Output the (x, y) coordinate of the center of the cell containing the given text.  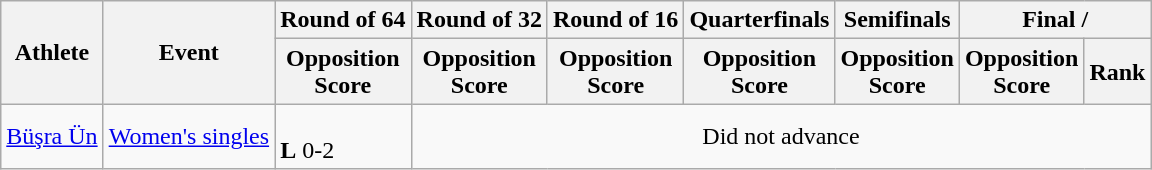
Final / (1055, 20)
Event (188, 52)
Round of 16 (615, 20)
Quarterfinals (760, 20)
Athlete (52, 52)
Rank (1118, 72)
L 0-2 (343, 136)
Women's singles (188, 136)
Büşra Ün (52, 136)
Semifinals (897, 20)
Did not advance (781, 136)
Round of 64 (343, 20)
Round of 32 (479, 20)
